Provide the (X, Y) coordinate of the cell's center where the given text is located.  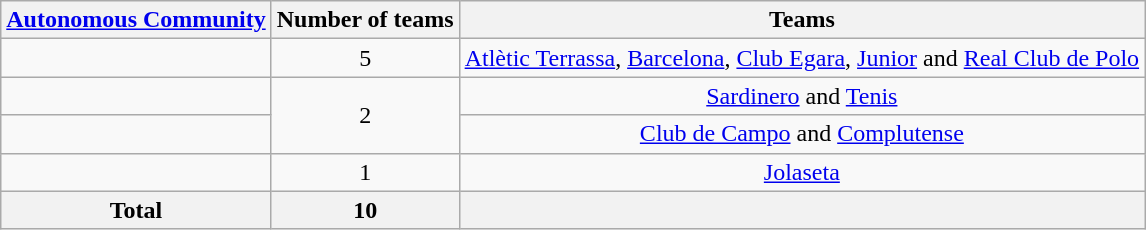
2 (365, 115)
10 (365, 210)
Sardinero and Tenis (802, 96)
Club de Campo and Complutense (802, 134)
5 (365, 58)
Atlètic Terrassa, Barcelona, Club Egara, Junior and Real Club de Polo (802, 58)
Number of teams (365, 20)
Autonomous Community (136, 20)
Jolaseta (802, 172)
1 (365, 172)
Total (136, 210)
Teams (802, 20)
